Pinpoint the cell where the given text exists, returning its [x, y] midpoint coordinate. 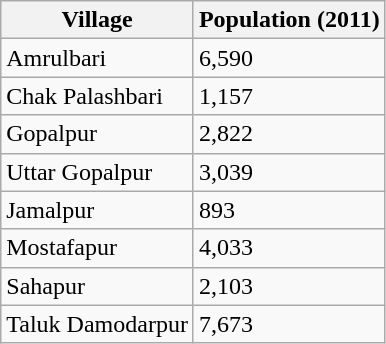
Gopalpur [98, 134]
Population (2011) [289, 20]
Amrulbari [98, 58]
4,033 [289, 248]
Mostafapur [98, 248]
2,103 [289, 286]
Village [98, 20]
Chak Palashbari [98, 96]
2,822 [289, 134]
Sahapur [98, 286]
6,590 [289, 58]
Uttar Gopalpur [98, 172]
893 [289, 210]
Jamalpur [98, 210]
3,039 [289, 172]
Taluk Damodarpur [98, 324]
1,157 [289, 96]
7,673 [289, 324]
